Scan for the cell matching the given text and deliver its (X, Y) coordinate at center. 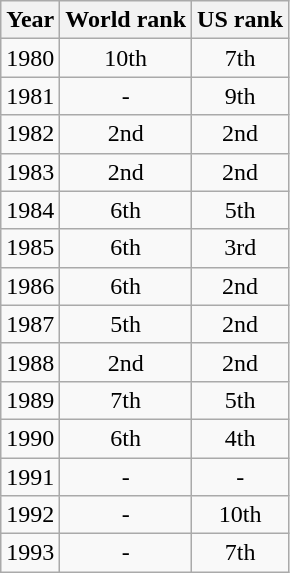
1990 (30, 438)
1985 (30, 248)
3rd (240, 248)
1982 (30, 134)
1993 (30, 553)
4th (240, 438)
1987 (30, 324)
1989 (30, 400)
1984 (30, 210)
1992 (30, 515)
1988 (30, 362)
9th (240, 96)
1983 (30, 172)
1981 (30, 96)
World rank (126, 20)
Year (30, 20)
1986 (30, 286)
1980 (30, 58)
1991 (30, 477)
US rank (240, 20)
